Identify which cell holds the provided text, then report its [x, y] central coordinate. 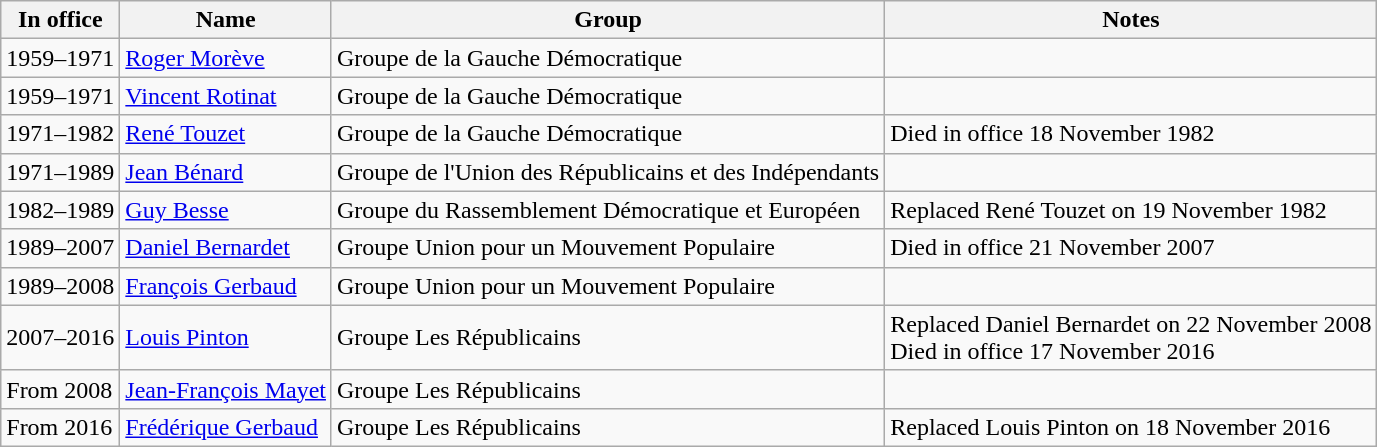
1971–1989 [60, 172]
1982–1989 [60, 210]
Louis Pinton [226, 338]
From 2016 [60, 427]
In office [60, 20]
Daniel Bernardet [226, 248]
Roger Morève [226, 58]
1971–1982 [60, 134]
Group [608, 20]
Name [226, 20]
Replaced Louis Pinton on 18 November 2016 [1131, 427]
Died in office 21 November 2007 [1131, 248]
François Gerbaud [226, 286]
Jean Bénard [226, 172]
Groupe de l'Union des Républicains et des Indépendants [608, 172]
1989–2008 [60, 286]
1989–2007 [60, 248]
Replaced René Touzet on 19 November 1982 [1131, 210]
René Touzet [226, 134]
Vincent Rotinat [226, 96]
Replaced Daniel Bernardet on 22 November 2008Died in office 17 November 2016 [1131, 338]
Notes [1131, 20]
Frédérique Gerbaud [226, 427]
Died in office 18 November 1982 [1131, 134]
Guy Besse [226, 210]
Jean-François Mayet [226, 389]
From 2008 [60, 389]
2007–2016 [60, 338]
Groupe du Rassemblement Démocratique et Européen [608, 210]
